Output the (X, Y) coordinate of the center of the cell containing the given text.  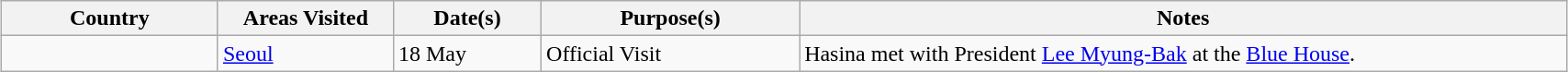
Country (109, 18)
Purpose(s) (670, 18)
18 May (466, 54)
Seoul (305, 54)
Date(s) (466, 18)
Official Visit (670, 54)
Notes (1183, 18)
Hasina met with President Lee Myung-Bak at the Blue House. (1183, 54)
Areas Visited (305, 18)
